Provide the [x, y] coordinate of the cell's center where the given text is located.  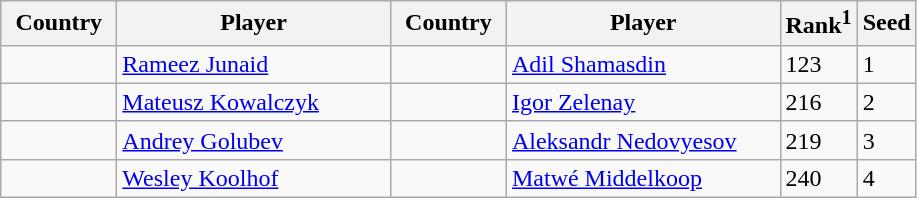
Igor Zelenay [643, 102]
Mateusz Kowalczyk [254, 102]
Rank1 [818, 24]
Aleksandr Nedovyesov [643, 140]
3 [886, 140]
1 [886, 64]
Rameez Junaid [254, 64]
123 [818, 64]
219 [818, 140]
Adil Shamasdin [643, 64]
Andrey Golubev [254, 140]
240 [818, 178]
Wesley Koolhof [254, 178]
Seed [886, 24]
Matwé Middelkoop [643, 178]
2 [886, 102]
4 [886, 178]
216 [818, 102]
